Return [x, y] of the center of cell containing provided text 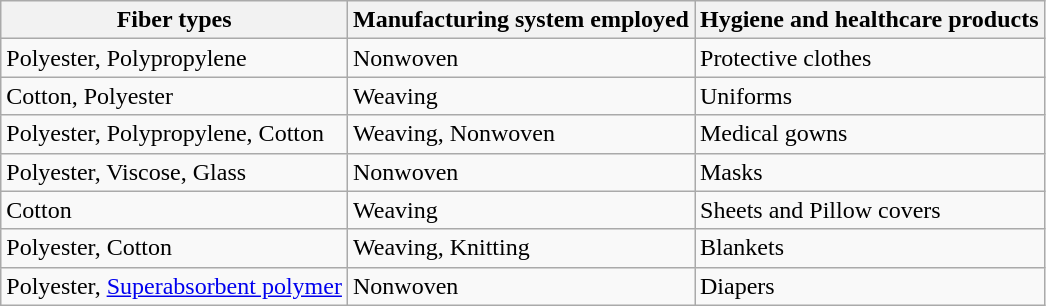
Protective clothes [869, 58]
Cotton, Polyester [174, 96]
Cotton [174, 210]
Weaving, Knitting [520, 248]
Medical gowns [869, 134]
Blankets [869, 248]
Fiber types [174, 20]
Hygiene and healthcare products [869, 20]
Weaving, Nonwoven [520, 134]
Polyester, Superabsorbent polymer [174, 286]
Polyester, Polypropylene [174, 58]
Polyester, Cotton [174, 248]
Polyester, Viscose, Glass [174, 172]
Polyester, Polypropylene, Cotton [174, 134]
Uniforms [869, 96]
Sheets and Pillow covers [869, 210]
Diapers [869, 286]
Masks [869, 172]
Manufacturing system employed [520, 20]
